Find where the given text appears and provide that cell's center as (X, Y) coordinate. 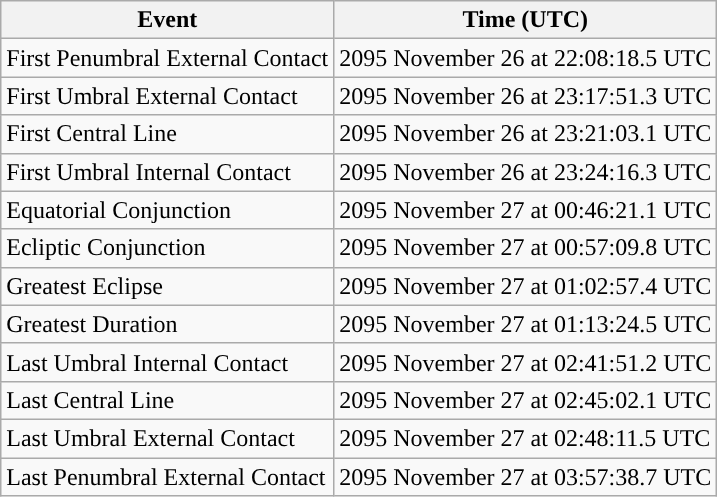
2095 November 26 at 23:17:51.3 UTC (526, 96)
2095 November 26 at 23:21:03.1 UTC (526, 134)
First Penumbral External Contact (168, 58)
Greatest Eclipse (168, 286)
2095 November 27 at 00:46:21.1 UTC (526, 210)
Ecliptic Conjunction (168, 248)
Greatest Duration (168, 324)
First Umbral Internal Contact (168, 172)
Last Umbral External Contact (168, 438)
Last Central Line (168, 400)
Equatorial Conjunction (168, 210)
Last Umbral Internal Contact (168, 362)
2095 November 26 at 22:08:18.5 UTC (526, 58)
2095 November 27 at 01:13:24.5 UTC (526, 324)
2095 November 27 at 02:48:11.5 UTC (526, 438)
Last Penumbral External Contact (168, 477)
2095 November 27 at 03:57:38.7 UTC (526, 477)
First Central Line (168, 134)
Time (UTC) (526, 20)
First Umbral External Contact (168, 96)
2095 November 27 at 02:41:51.2 UTC (526, 362)
2095 November 27 at 02:45:02.1 UTC (526, 400)
2095 November 27 at 01:02:57.4 UTC (526, 286)
Event (168, 20)
2095 November 27 at 00:57:09.8 UTC (526, 248)
2095 November 26 at 23:24:16.3 UTC (526, 172)
